Output the (X, Y) coordinate of the center of the cell containing the given text.  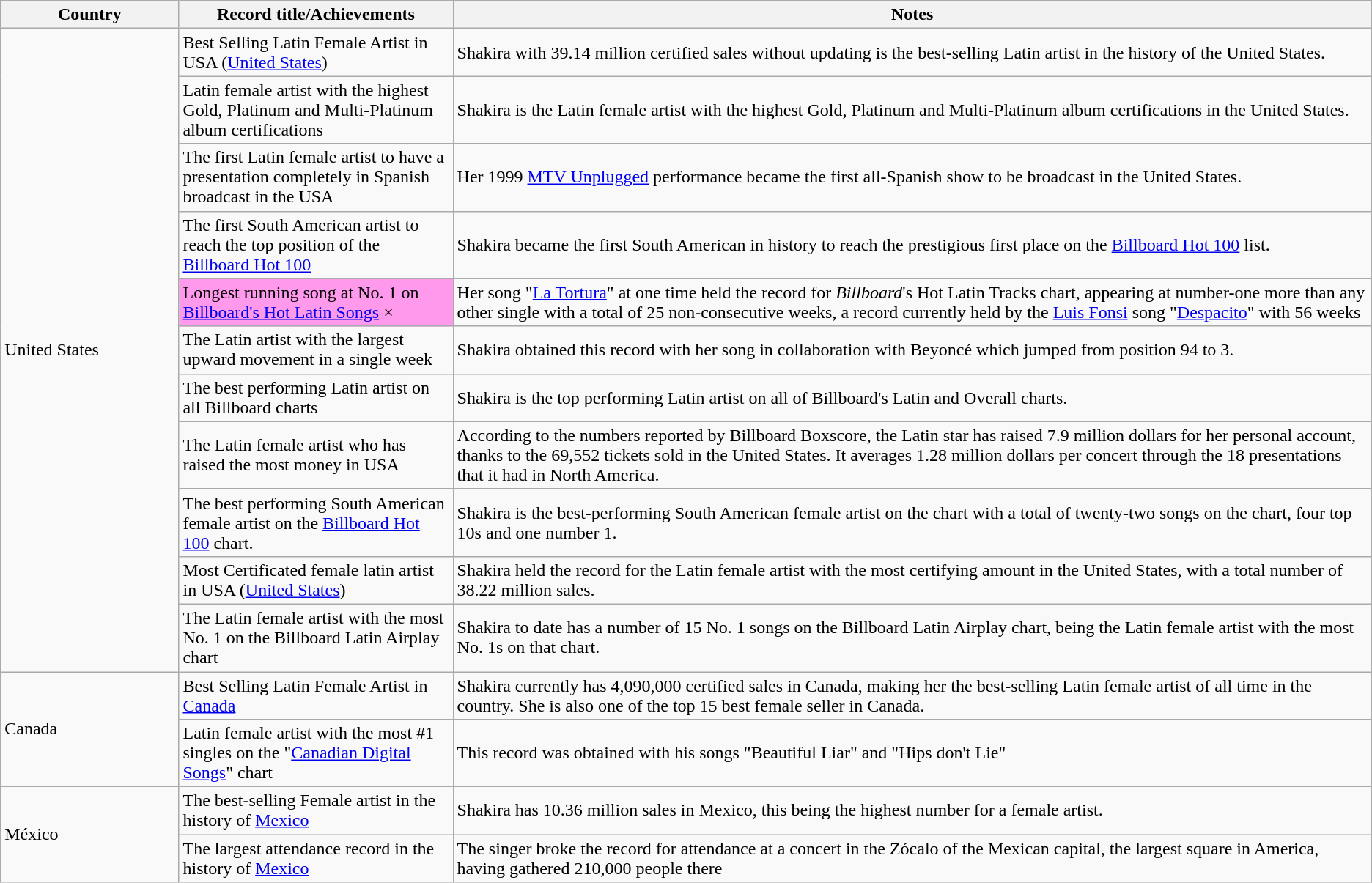
Latin female artist with the most #1 singles on the "Canadian Digital Songs" chart (316, 753)
The Latin artist with the largest upward movement in a single week (316, 350)
The first Latin female artist to have a presentation completely in Spanish broadcast in the USA (316, 177)
Latin female artist with the highest Gold, Platinum and Multi-Platinum album certifications (316, 110)
Shakira obtained this record with her song in collaboration with Beyoncé which jumped from position 94 to 3. (912, 350)
Shakira is the top performing Latin artist on all of Billboard's Latin and Overall charts. (912, 397)
Shakira has 10.36 million sales in Mexico, this being the highest number for a female artist. (912, 810)
Most Certificated female latin artist in USA (United States) (316, 580)
The first South American artist to reach the top position of the Billboard Hot 100 (316, 245)
United States (89, 350)
Country (89, 15)
The largest attendance record in the history of Mexico (316, 859)
This record was obtained with his songs "Beautiful Liar" and "Hips don't Lie" (912, 753)
Canada (89, 728)
The best-selling Female artist in the history of Mexico (316, 810)
Her 1999 MTV Unplugged performance became the first all-Spanish show to be broadcast in the United States. (912, 177)
Notes (912, 15)
The Latin female artist with the most No. 1 on the Billboard Latin Airplay chart (316, 638)
Longest running song at No. 1 on Billboard's Hot Latin Songs × (316, 302)
The Latin female artist who has raised the most money in USA (316, 455)
Shakira is the Latin female artist with the highest Gold, Platinum and Multi-Platinum album certifications in the United States. (912, 110)
México (89, 835)
Shakira held the record for the Latin female artist with the most certifying amount in the United States, with a total number of 38.22 million sales. (912, 580)
Best Selling Latin Female Artist in Canada (316, 695)
Shakira with 39.14 million certified sales without updating is the best-selling Latin artist in the history of the United States. (912, 53)
The best performing Latin artist on all Billboard charts (316, 397)
Shakira became the first South American in history to reach the prestigious first place on the Billboard Hot 100 list. (912, 245)
The best performing South American female artist on the Billboard Hot 100 chart. (316, 522)
Best Selling Latin Female Artist in USA (United States) (316, 53)
Record title/Achievements (316, 15)
